Output the (x, y) coordinate of the center of the cell containing the given text.  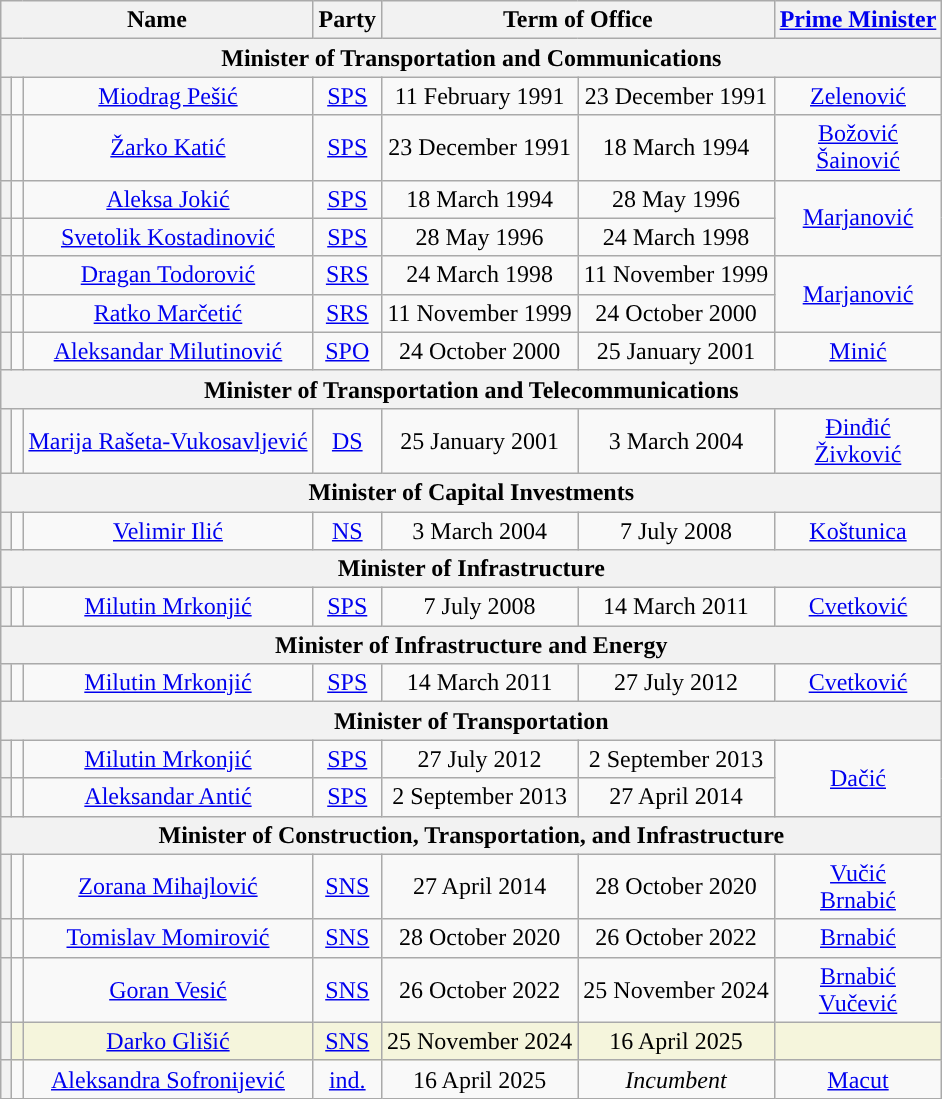
Ratko Marčetić (168, 313)
Prime Minister (858, 20)
Božović Šainović (858, 148)
Minister of Capital Investments (472, 492)
11 February 1991 (479, 96)
Zorana Mihajlović (168, 886)
Svetolik Kostadinović (168, 237)
Dragan Todorović (168, 275)
Darko Glišić (168, 1041)
Minister of Transportation and Communications (472, 58)
Name (157, 20)
ind. (347, 1079)
NS (347, 531)
Term of Office (578, 20)
Goran Vesić (168, 990)
Aleksandar Antić (168, 797)
DS (347, 440)
Miodrag Pešić (168, 96)
Brnabić Vučević (858, 990)
Minister of Transportation and Telecommunications (472, 389)
Žarko Katić (168, 148)
Macut (858, 1079)
Brnabić (858, 938)
Minister of Construction, Transportation, and Infrastructure (472, 835)
Incumbent (676, 1079)
Aleksandar Milutinović (168, 351)
Aleksa Jokić (168, 199)
Party (347, 20)
Minister of Infrastructure (472, 569)
Tomislav Momirović (168, 938)
Minister of Infrastructure and Energy (472, 645)
Koštunica (858, 531)
Minister of Transportation (472, 721)
Vučić Brnabić (858, 886)
SPO (347, 351)
Velimir Ilić (168, 531)
Đinđić Živković (858, 440)
Dačić (858, 778)
Minić (858, 351)
Zelenović (858, 96)
Aleksandra Sofronijević (168, 1079)
Marija Rašeta-Vukosavljević (168, 440)
